Locate the cell with the specified text and output its [x, y] center coordinate. 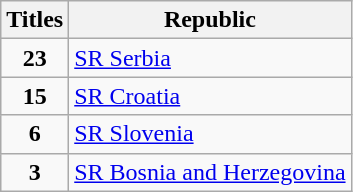
23 [35, 58]
SR Croatia [210, 96]
Republic [210, 20]
3 [35, 172]
SR Serbia [210, 58]
Titles [35, 20]
6 [35, 134]
SR Slovenia [210, 134]
15 [35, 96]
SR Bosnia and Herzegovina [210, 172]
